Determine the (X, Y) coordinate at the center of the cell enclosing the given text.  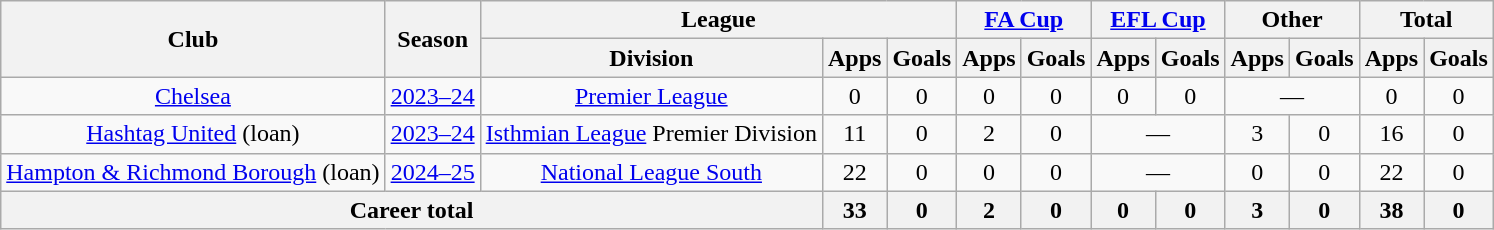
Total (1426, 20)
Career total (412, 210)
38 (1391, 210)
Division (651, 58)
11 (854, 134)
EFL Cup (1158, 20)
2024–25 (432, 172)
FA Cup (1024, 20)
Hashtag United (loan) (193, 134)
National League South (651, 172)
Club (193, 39)
Premier League (651, 96)
16 (1391, 134)
Hampton & Richmond Borough (loan) (193, 172)
Other (1292, 20)
League (718, 20)
33 (854, 210)
Season (432, 39)
Isthmian League Premier Division (651, 134)
Chelsea (193, 96)
